Search for the cell housing the specified text and yield its [x, y] center coordinate. 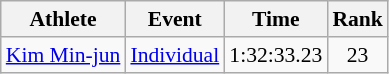
Rank [358, 19]
Athlete [64, 19]
Event [174, 19]
1:32:33.23 [276, 55]
Time [276, 19]
Kim Min-jun [64, 55]
23 [358, 55]
Individual [174, 55]
